Return [x, y] of the center of cell containing provided text 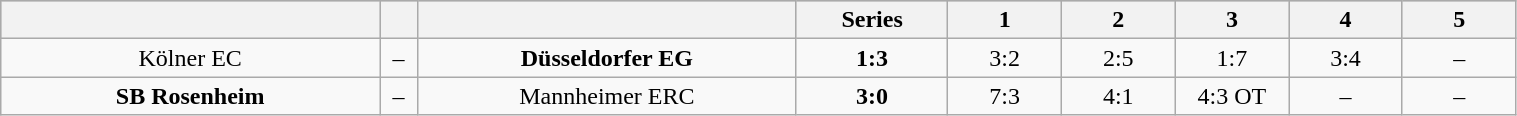
Kölner EC [190, 58]
1:3 [872, 58]
Series [872, 20]
1 [1005, 20]
4:3 OT [1232, 96]
2 [1118, 20]
4 [1346, 20]
4:1 [1118, 96]
3 [1232, 20]
5 [1459, 20]
3:0 [872, 96]
7:3 [1005, 96]
1:7 [1232, 58]
2:5 [1118, 58]
Düsseldorfer EG [606, 58]
3:2 [1005, 58]
SB Rosenheim [190, 96]
Mannheimer ERC [606, 96]
3:4 [1346, 58]
